Capture the cell that displays the provided text and extract its (X, Y) central coordinate. 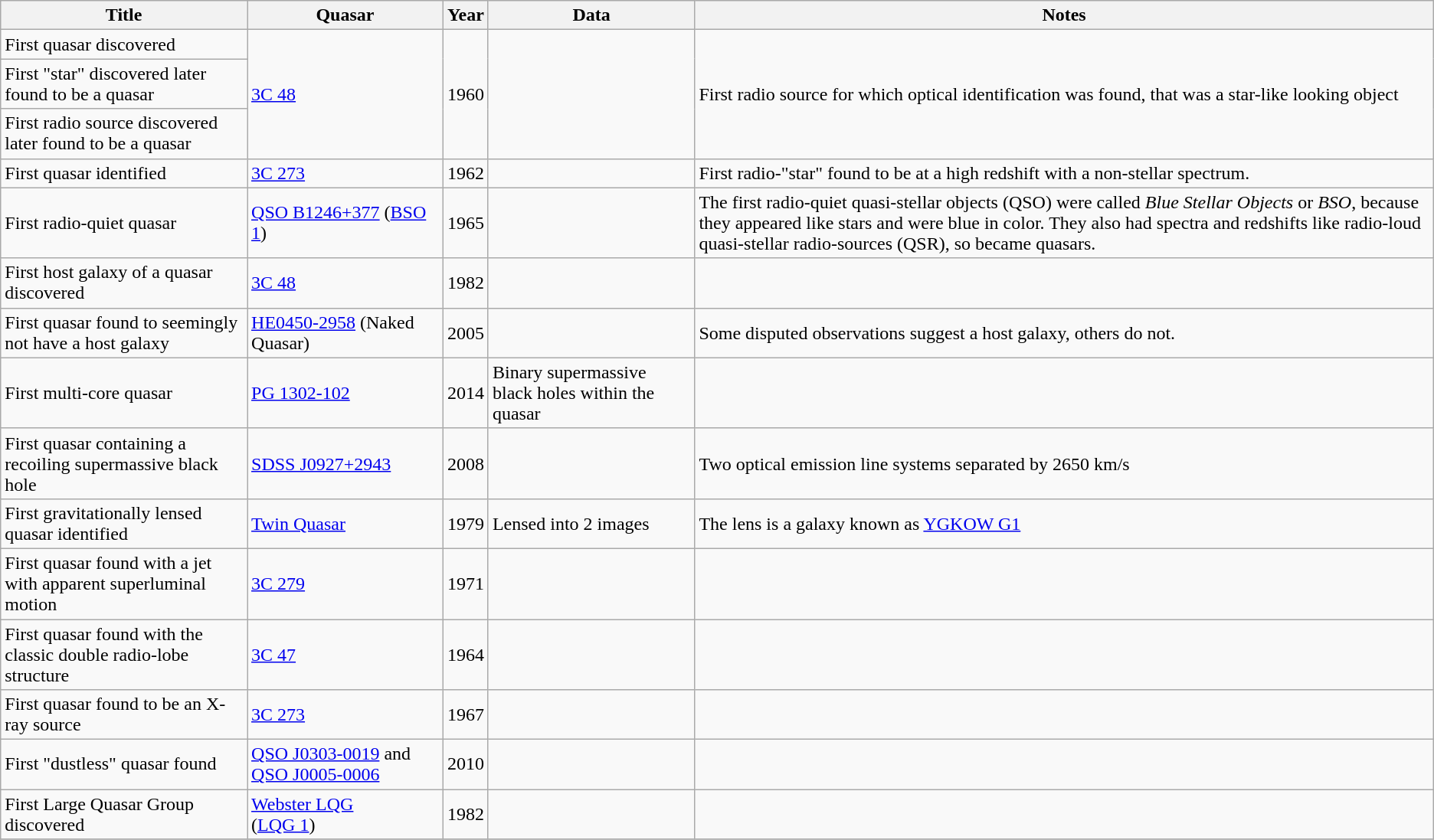
1965 (466, 223)
First quasar identified (124, 173)
Quasar (345, 15)
1967 (466, 715)
Two optical emission line systems separated by 2650 km/s (1064, 463)
1971 (466, 583)
Year (466, 15)
Binary supermassive black holes within the quasar (591, 393)
First Large Quasar Group discovered (124, 815)
QSO J0303-0019 and QSO J0005-0006 (345, 764)
First gravitationally lensed quasar identified (124, 524)
Lensed into 2 images (591, 524)
First radio-"star" found to be at a high redshift with a non-stellar spectrum. (1064, 173)
2014 (466, 393)
Twin Quasar (345, 524)
Some disputed observations suggest a host galaxy, others do not. (1064, 332)
1960 (466, 94)
First quasar found to seemingly not have a host galaxy (124, 332)
First radio source discovered later found to be a quasar (124, 133)
2010 (466, 764)
1964 (466, 654)
HE0450-2958 (Naked Quasar) (345, 332)
First radio-quiet quasar (124, 223)
2005 (466, 332)
1979 (466, 524)
First radio source for which optical identification was found, that was a star-like looking object (1064, 94)
QSO B1246+377 (BSO 1) (345, 223)
Data (591, 15)
1962 (466, 173)
SDSS J0927+2943 (345, 463)
First quasar containing a recoiling supermassive black hole (124, 463)
3C 47 (345, 654)
Notes (1064, 15)
First "dustless" quasar found (124, 764)
First multi-core quasar (124, 393)
Title (124, 15)
First host galaxy of a quasar discovered (124, 283)
First quasar found with a jet with apparent superluminal motion (124, 583)
First quasar found to be an X-ray source (124, 715)
First quasar found with the classic double radio-lobe structure (124, 654)
Webster LQG (LQG 1) (345, 815)
2008 (466, 463)
First quasar discovered (124, 44)
The lens is a galaxy known as YGKOW G1 (1064, 524)
PG 1302-102 (345, 393)
3C 279 (345, 583)
First "star" discovered later found to be a quasar (124, 84)
